Determine the [X, Y] coordinate at the center of the cell enclosing the given text.  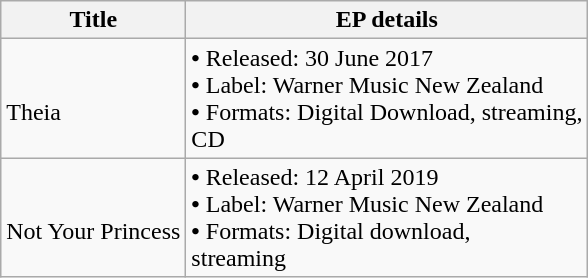
Not Your Princess [94, 218]
• Released: 12 April 2019• Label: Warner Music New Zealand• Formats: Digital download,streaming [387, 218]
• Released: 30 June 2017• Label: Warner Music New Zealand• Formats: Digital Download, streaming,CD [387, 98]
EP details [387, 20]
Theia [94, 98]
Title [94, 20]
